Return [x, y] of the center of cell containing provided text 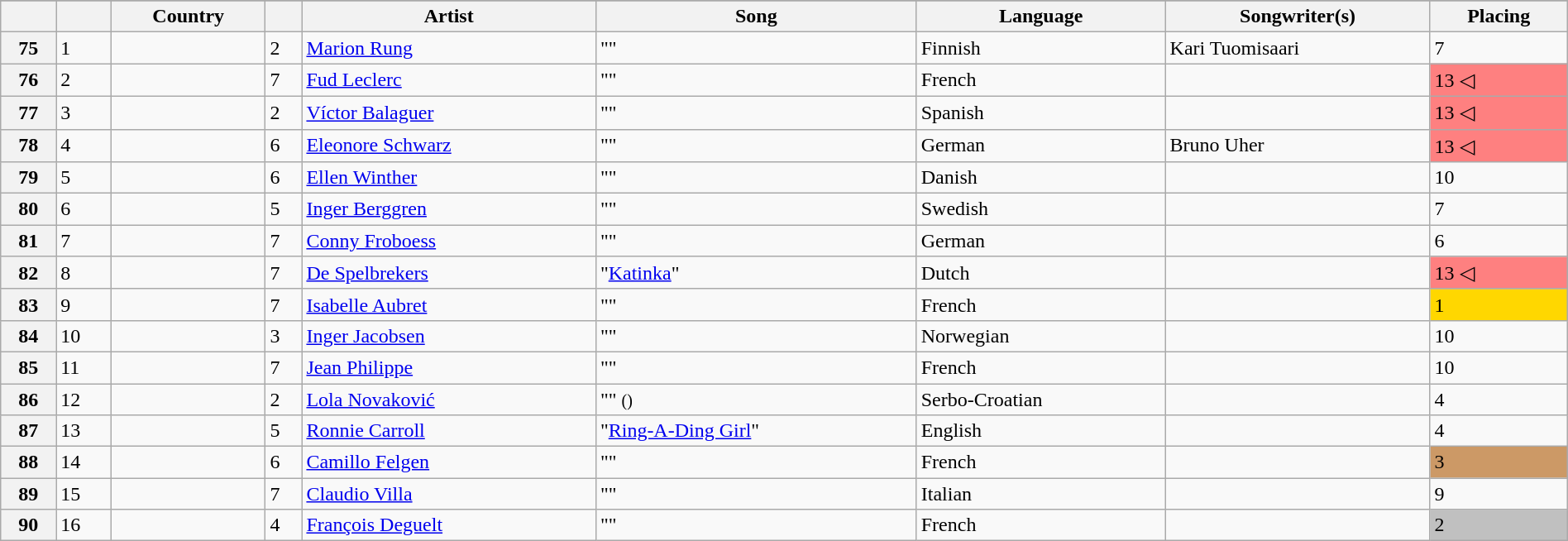
14 [84, 462]
11 [84, 367]
Language [1040, 17]
84 [28, 336]
Jean Philippe [448, 367]
15 [84, 494]
79 [28, 178]
"Katinka" [756, 273]
Placing [1499, 17]
Serbo-Croatian [1040, 400]
86 [28, 400]
Bruno Uher [1298, 146]
8 [84, 273]
77 [28, 113]
13 [84, 431]
Isabelle Aubret [448, 304]
80 [28, 209]
82 [28, 273]
Fud Leclerc [448, 80]
Italian [1040, 494]
Song [756, 17]
François Deguelt [448, 525]
75 [28, 48]
Ellen Winther [448, 178]
89 [28, 494]
Lola Novaković [448, 400]
Country [188, 17]
87 [28, 431]
12 [84, 400]
16 [84, 525]
Inger Jacobsen [448, 336]
83 [28, 304]
Claudio Villa [448, 494]
"Ring-A-Ding Girl" [756, 431]
Víctor Balaguer [448, 113]
Conny Froboess [448, 241]
81 [28, 241]
90 [28, 525]
76 [28, 80]
De Spelbrekers [448, 273]
Spanish [1040, 113]
Camillo Felgen [448, 462]
Swedish [1040, 209]
Artist [448, 17]
Danish [1040, 178]
Eleonore Schwarz [448, 146]
85 [28, 367]
Marion Rung [448, 48]
English [1040, 431]
Norwegian [1040, 336]
Inger Berggren [448, 209]
78 [28, 146]
Ronnie Carroll [448, 431]
Dutch [1040, 273]
Kari Tuomisaari [1298, 48]
Finnish [1040, 48]
"" () [756, 400]
88 [28, 462]
Songwriter(s) [1298, 17]
